Determine the (x, y) coordinate at the center of the cell enclosing the given text.  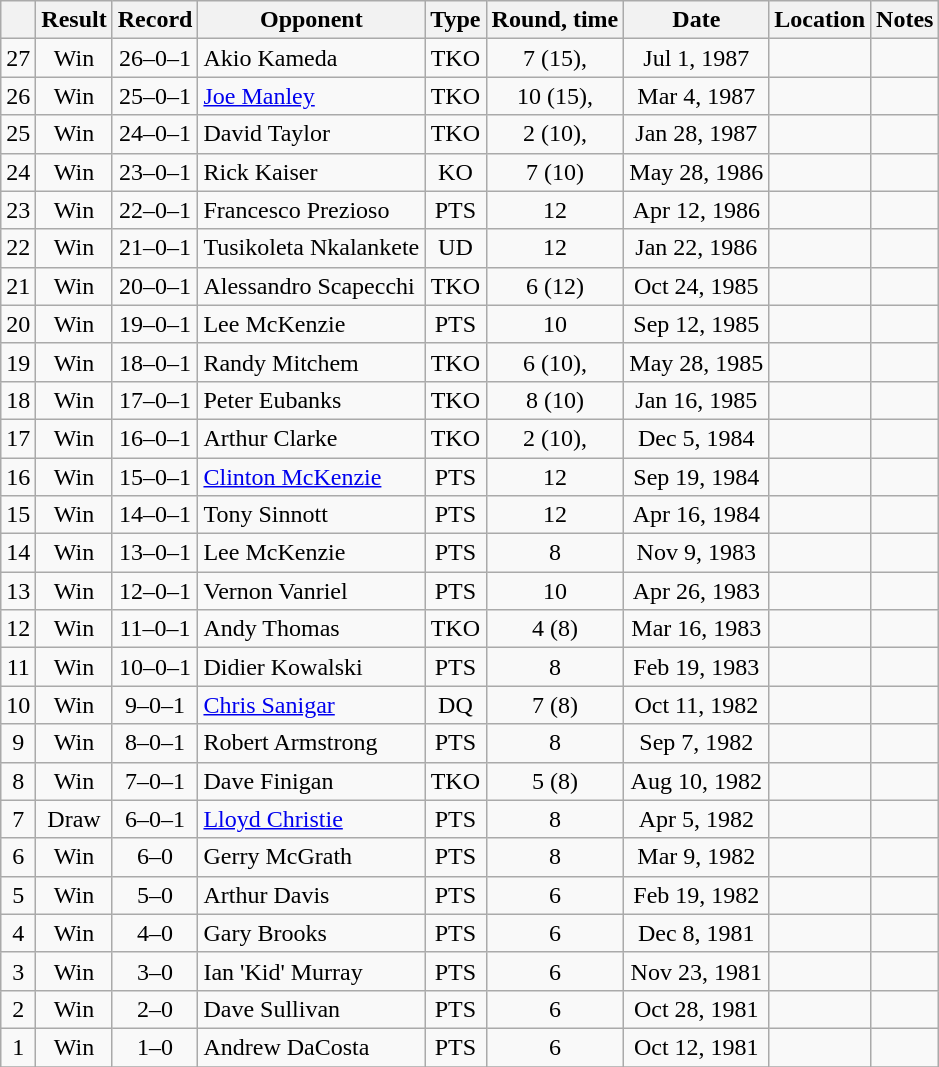
Vernon Vanriel (312, 591)
2–0 (155, 1009)
15 (18, 515)
3–0 (155, 971)
4 (18, 933)
Arthur Clarke (312, 438)
Chris Sanigar (312, 705)
15–0–1 (155, 477)
Oct 28, 1981 (696, 1009)
Aug 10, 1982 (696, 781)
17–0–1 (155, 400)
1–0 (155, 1047)
8–0–1 (155, 743)
Jan 16, 1985 (696, 400)
9–0–1 (155, 705)
Arthur Davis (312, 895)
9 (18, 743)
Oct 12, 1981 (696, 1047)
11 (18, 667)
Opponent (312, 20)
Ian 'Kid' Murray (312, 971)
Apr 12, 1986 (696, 210)
Record (155, 20)
5 (8) (555, 781)
23–0–1 (155, 172)
Randy Mitchem (312, 362)
May 28, 1986 (696, 172)
Mar 4, 1987 (696, 96)
20 (18, 324)
Feb 19, 1982 (696, 895)
16–0–1 (155, 438)
27 (18, 58)
3 (18, 971)
6 (12) (555, 286)
16 (18, 477)
Gary Brooks (312, 933)
Jan 22, 1986 (696, 248)
Dave Finigan (312, 781)
May 28, 1985 (696, 362)
Joe Manley (312, 96)
Notes (905, 20)
Rick Kaiser (312, 172)
10–0–1 (155, 667)
Dec 5, 1984 (696, 438)
22–0–1 (155, 210)
Dave Sullivan (312, 1009)
Location (820, 20)
1 (18, 1047)
Gerry McGrath (312, 857)
Result (74, 20)
24–0–1 (155, 134)
21–0–1 (155, 248)
Sep 12, 1985 (696, 324)
Apr 16, 1984 (696, 515)
11–0–1 (155, 629)
20–0–1 (155, 286)
25–0–1 (155, 96)
24 (18, 172)
7 (8) (555, 705)
Tusikoleta Nkalankete (312, 248)
Mar 16, 1983 (696, 629)
6–0–1 (155, 819)
Alessandro Scapecchi (312, 286)
Round, time (555, 20)
17 (18, 438)
Date (696, 20)
4–0 (155, 933)
Type (456, 20)
Sep 7, 1982 (696, 743)
Oct 11, 1982 (696, 705)
10 (15), (555, 96)
Oct 24, 1985 (696, 286)
Peter Eubanks (312, 400)
8 (10) (555, 400)
Nov 9, 1983 (696, 553)
12–0–1 (155, 591)
Mar 9, 1982 (696, 857)
KO (456, 172)
23 (18, 210)
7 (15), (555, 58)
David Taylor (312, 134)
DQ (456, 705)
Didier Kowalski (312, 667)
6–0 (155, 857)
Sep 19, 1984 (696, 477)
Jan 28, 1987 (696, 134)
13–0–1 (155, 553)
7 (10) (555, 172)
Andrew DaCosta (312, 1047)
Feb 19, 1983 (696, 667)
14–0–1 (155, 515)
Dec 8, 1981 (696, 933)
4 (8) (555, 629)
26–0–1 (155, 58)
Jul 1, 1987 (696, 58)
Draw (74, 819)
18–0–1 (155, 362)
UD (456, 248)
Clinton McKenzie (312, 477)
2 (18, 1009)
18 (18, 400)
26 (18, 96)
Apr 26, 1983 (696, 591)
25 (18, 134)
Andy Thomas (312, 629)
Robert Armstrong (312, 743)
13 (18, 591)
Lloyd Christie (312, 819)
Akio Kameda (312, 58)
Francesco Prezioso (312, 210)
Tony Sinnott (312, 515)
Apr 5, 1982 (696, 819)
19–0–1 (155, 324)
7 (18, 819)
5–0 (155, 895)
14 (18, 553)
22 (18, 248)
7–0–1 (155, 781)
6 (10), (555, 362)
21 (18, 286)
Nov 23, 1981 (696, 971)
19 (18, 362)
5 (18, 895)
